Scan for the cell matching the given text and deliver its [X, Y] coordinate at center. 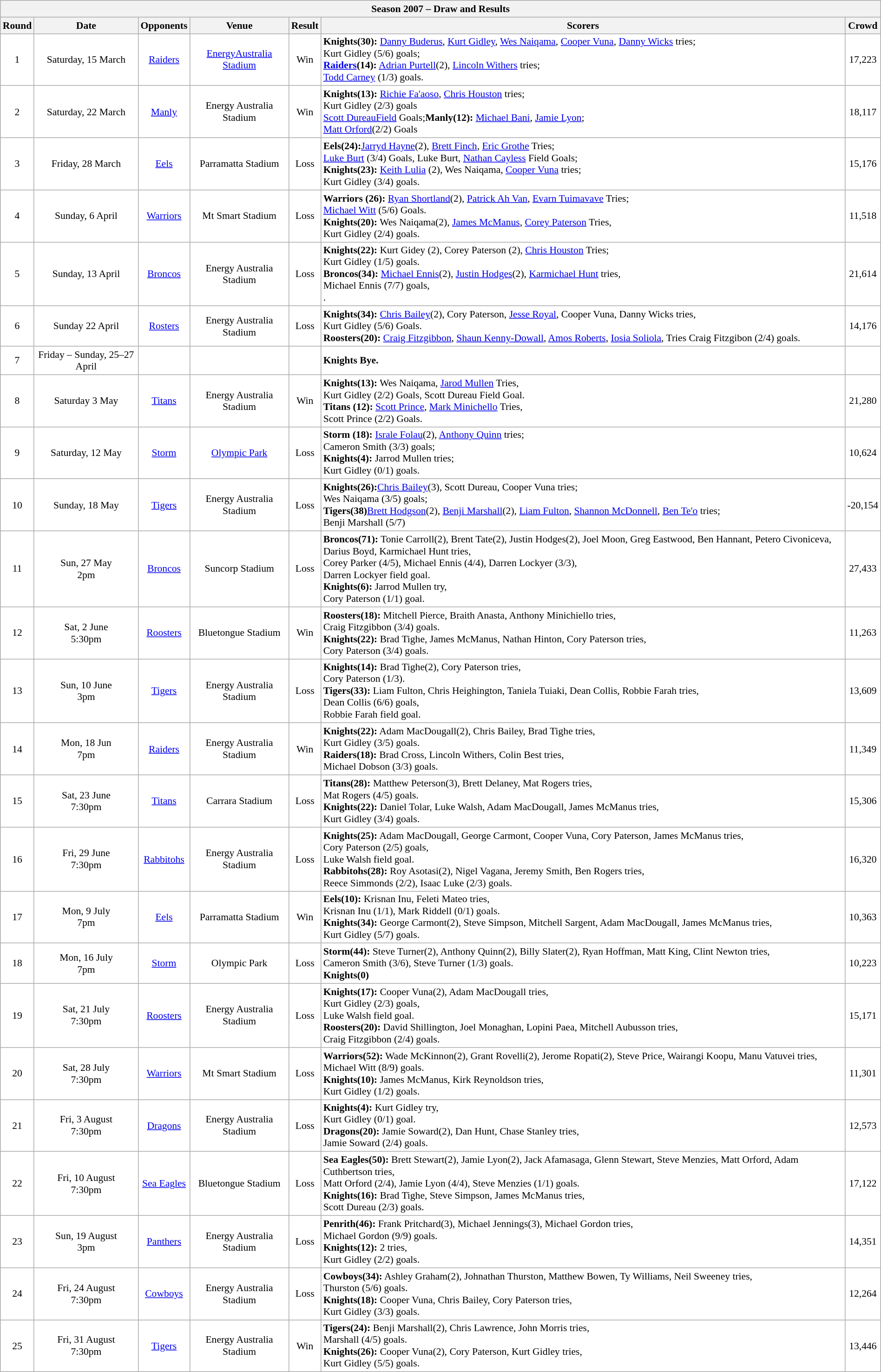
Panthers [164, 1242]
Season 2007 – Draw and Results [440, 9]
Mon, 18 Jun7pm [86, 749]
16 [18, 859]
11,301 [863, 1074]
14 [18, 749]
Suncorp Stadium [239, 569]
Friday, 28 March [86, 164]
Sat, 28 July7:30pm [86, 1074]
24 [18, 1294]
Sunday, 6 April [86, 216]
15,176 [863, 164]
10 [18, 505]
Cowboys [164, 1294]
17 [18, 917]
EnergyAustralia Stadium [239, 59]
23 [18, 1242]
Crowd [863, 26]
Venue [239, 26]
10,624 [863, 453]
20 [18, 1074]
2 [18, 112]
4 [18, 216]
Saturday 3 May [86, 401]
Rabbitohs [164, 859]
18 [18, 964]
21,280 [863, 401]
5 [18, 274]
7 [18, 361]
12 [18, 633]
13,446 [863, 1346]
Dragons [164, 1126]
21,614 [863, 274]
Sun, 10 June3pm [86, 691]
Sat, 21 July7:30pm [86, 1016]
Sun, 27 May2pm [86, 569]
15 [18, 801]
12,264 [863, 1294]
17,122 [863, 1184]
Sat, 2 June5:30pm [86, 633]
8 [18, 401]
12,573 [863, 1126]
11 [18, 569]
Mon, 16 July7pm [86, 964]
13 [18, 691]
9 [18, 453]
Date [86, 26]
11,349 [863, 749]
Sun, 19 August3pm [86, 1242]
-20,154 [863, 505]
22 [18, 1184]
21 [18, 1126]
16,320 [863, 859]
11,263 [863, 633]
Knights Bye. [583, 361]
Carrara Stadium [239, 801]
Storm (18): Israle Folau(2), Anthony Quinn tries; Cameron Smith (3/3) goals;Knights(4): Jarrod Mullen tries; Kurt Gidley (0/1) goals. [583, 453]
1 [18, 59]
Sea Eagles [164, 1184]
Rosters [164, 326]
14,351 [863, 1242]
Friday – Sunday, 25–27 April [86, 361]
10,223 [863, 964]
27,433 [863, 569]
17,223 [863, 59]
Fri, 29 June7:30pm [86, 859]
Fri, 24 August7:30pm [86, 1294]
15,171 [863, 1016]
Saturday, 22 March [86, 112]
Sunday, 13 April [86, 274]
Manly [164, 112]
18,117 [863, 112]
Opponents [164, 26]
10,363 [863, 917]
Scorers [583, 26]
Mon, 9 July7pm [86, 917]
Saturday, 15 March [86, 59]
15,306 [863, 801]
Fri, 31 August7:30pm [86, 1346]
11,518 [863, 216]
3 [18, 164]
Fri, 10 August7:30pm [86, 1184]
Saturday, 12 May [86, 453]
Penrith(46): Frank Pritchard(3), Michael Jennings(3), Michael Gordon tries,Michael Gordon (9/9) goals.Knights(12): 2 tries,Kurt Gidley (2/2) goals. [583, 1242]
Knights(4): Kurt Gidley try,Kurt Gidley (0/1) goal.Dragons(20): Jamie Soward(2), Dan Hunt, Chase Stanley tries,Jamie Soward (2/4) goals. [583, 1126]
Sat, 23 June7:30pm [86, 801]
25 [18, 1346]
14,176 [863, 326]
Round [18, 26]
Result [305, 26]
Sunday, 18 May [86, 505]
13,609 [863, 691]
Fri, 3 August7:30pm [86, 1126]
Sunday 22 April [86, 326]
19 [18, 1016]
6 [18, 326]
